For the text-containing cell, return its midpoint in (X, Y) coordinate format. 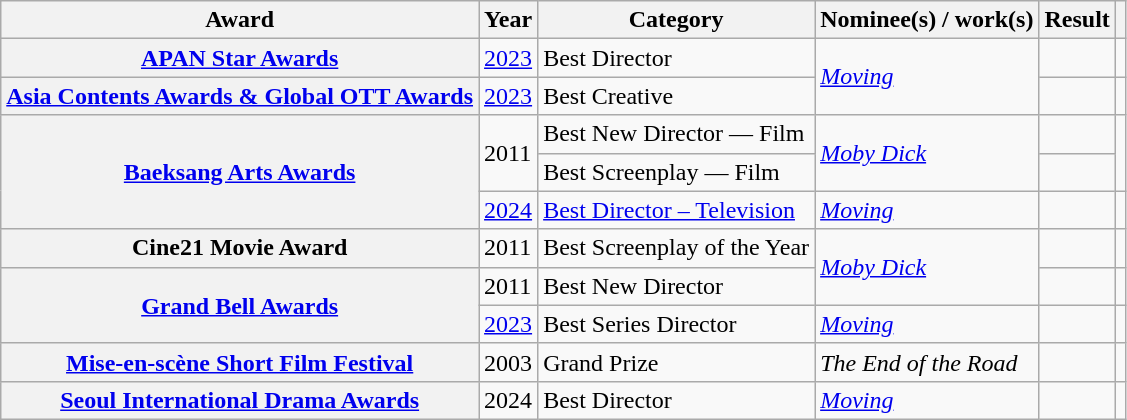
Best Screenplay of the Year (676, 248)
Grand Bell Awards (240, 305)
Award (240, 20)
Baeksang Arts Awards (240, 172)
Category (676, 20)
Asia Contents Awards & Global OTT Awards (240, 96)
Seoul International Drama Awards (240, 400)
Best Screenplay — Film (676, 172)
Mise-en-scène Short Film Festival (240, 362)
Grand Prize (676, 362)
Best Series Director (676, 324)
Best New Director (676, 286)
2003 (508, 362)
Nominee(s) / work(s) (927, 20)
Best Creative (676, 96)
APAN Star Awards (240, 58)
Best Director – Television (676, 210)
Result (1077, 20)
The End of the Road (927, 362)
Best New Director — Film (676, 134)
Cine21 Movie Award (240, 248)
Year (508, 20)
